Return [x, y] of the center of cell containing provided text 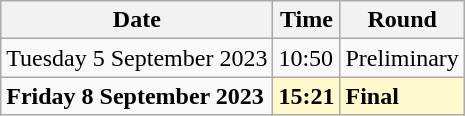
Friday 8 September 2023 [137, 96]
Preliminary [402, 58]
Final [402, 96]
15:21 [306, 96]
10:50 [306, 58]
Tuesday 5 September 2023 [137, 58]
Date [137, 20]
Time [306, 20]
Round [402, 20]
